Find where the given text appears and provide that cell's center as (X, Y) coordinate. 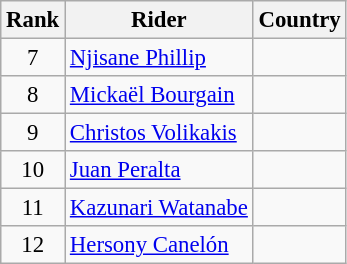
Kazunari Watanabe (160, 208)
Rider (160, 20)
Christos Volikakis (160, 133)
11 (33, 208)
Rank (33, 20)
Njisane Phillip (160, 58)
10 (33, 170)
9 (33, 133)
12 (33, 245)
Country (300, 20)
7 (33, 58)
Mickaël Bourgain (160, 95)
8 (33, 95)
Juan Peralta (160, 170)
Hersony Canelón (160, 245)
